Determine the [x, y] coordinate at the center of the cell enclosing the given text.  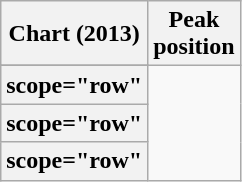
Chart (2013) [74, 34]
Peakposition [194, 34]
